Locate the cell with the specified text and output its [X, Y] center coordinate. 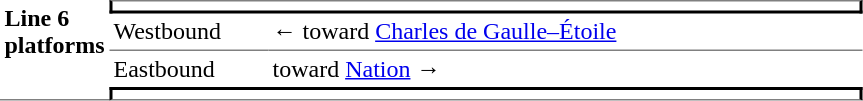
toward Nation → [565, 69]
Eastbound [188, 69]
Westbound [188, 33]
← toward Charles de Gaulle–Étoile [565, 33]
Line 6 platforms [54, 50]
